From the cell containing the given text, extract its center point as [x, y] coordinate. 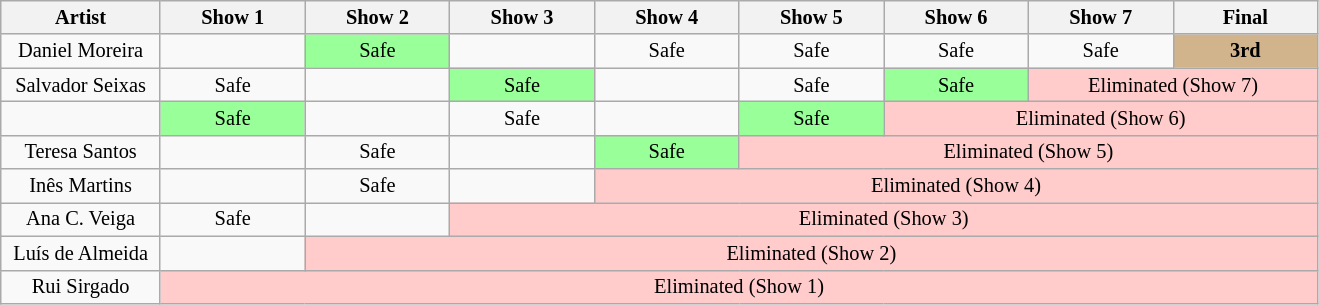
Ana C. Veiga [81, 219]
Show 7 [1100, 17]
Artist [81, 17]
Eliminated (Show 1) [738, 287]
Show 6 [956, 17]
Eliminated (Show 7) [1172, 85]
Show 5 [812, 17]
Salvador Seixas [81, 85]
Daniel Moreira [81, 51]
Show 4 [666, 17]
Show 2 [378, 17]
Eliminated (Show 6) [1101, 118]
Eliminated (Show 3) [884, 219]
Final [1246, 17]
Rui Sirgado [81, 287]
Eliminated (Show 2) [812, 253]
Eliminated (Show 5) [1028, 152]
Show 1 [232, 17]
Eliminated (Show 4) [956, 186]
Teresa Santos [81, 152]
Inês Martins [81, 186]
Luís de Almeida [81, 253]
3rd [1246, 51]
Show 3 [522, 17]
